From the cell containing the given text, extract its center point as (X, Y) coordinate. 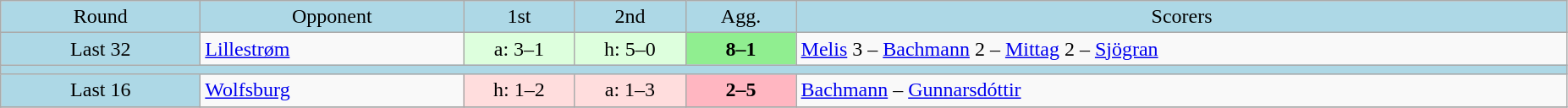
h: 1–2 (520, 90)
a: 1–3 (630, 90)
a: 3–1 (520, 49)
Last 32 (101, 49)
Round (101, 17)
Opponent (332, 17)
Wolfsburg (332, 90)
2nd (630, 17)
Agg. (741, 17)
2–5 (741, 90)
Scorers (1181, 17)
Lillestrøm (332, 49)
1st (520, 17)
Bachmann – Gunnarsdóttir (1181, 90)
Melis 3 – Bachmann 2 – Mittag 2 – Sjögran (1181, 49)
8–1 (741, 49)
Last 16 (101, 90)
h: 5–0 (630, 49)
